Scan for the cell matching the given text and deliver its (X, Y) coordinate at center. 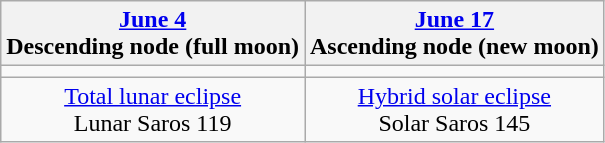
Total lunar eclipseLunar Saros 119 (153, 110)
June 4Descending node (full moon) (153, 34)
Hybrid solar eclipseSolar Saros 145 (454, 110)
June 17Ascending node (new moon) (454, 34)
